Pinpoint the cell where the given text exists, returning its (X, Y) midpoint coordinate. 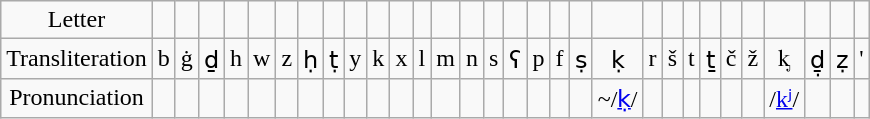
ḏ̣ (818, 59)
y (356, 59)
š (672, 59)
Transliteration (77, 59)
z (287, 59)
f (560, 59)
ʕ (516, 59)
č (731, 59)
ḥ (311, 59)
/kʲ/ (784, 98)
r (652, 59)
m (446, 59)
ž (753, 59)
' (862, 59)
x (402, 59)
ṣ (580, 59)
ẓ (842, 59)
Pronunciation (77, 98)
w (262, 59)
ġ (186, 59)
k (378, 59)
ṯ (710, 59)
ḳ (618, 59)
p (538, 59)
ṭ (334, 59)
b (164, 59)
l (422, 59)
t (692, 59)
Letter (77, 20)
ᶄ (784, 59)
s (493, 59)
h (236, 59)
~/ḳ/ (618, 98)
ḏ (211, 59)
n (472, 59)
